Search for the cell housing the specified text and yield its [X, Y] center coordinate. 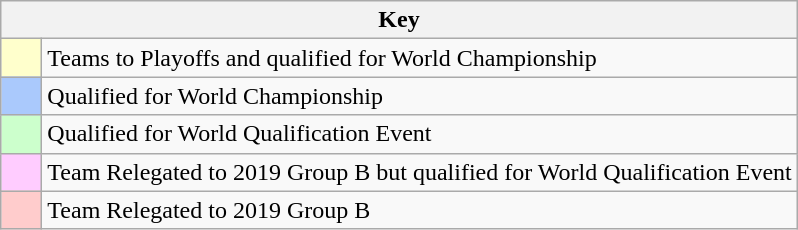
Key [400, 20]
Qualified for World Championship [420, 96]
Qualified for World Qualification Event [420, 134]
Teams to Playoffs and qualified for World Championship [420, 58]
Team Relegated to 2019 Group B [420, 210]
Team Relegated to 2019 Group B but qualified for World Qualification Event [420, 172]
